For the text-containing cell, return its midpoint in (x, y) coordinate format. 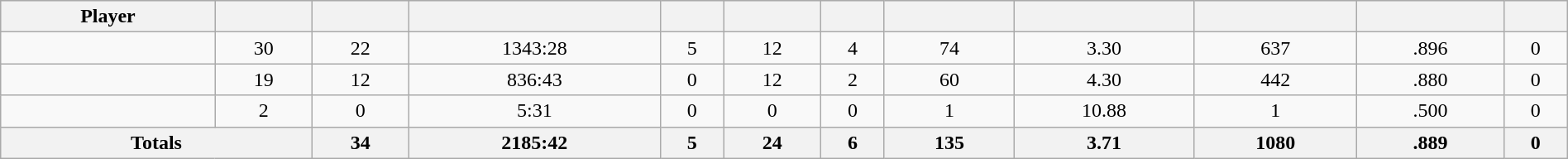
135 (949, 142)
22 (361, 48)
637 (1275, 48)
4 (852, 48)
3.71 (1105, 142)
74 (949, 48)
.500 (1431, 111)
.880 (1431, 79)
836:43 (534, 79)
60 (949, 79)
6 (852, 142)
.896 (1431, 48)
24 (772, 142)
19 (263, 79)
Totals (156, 142)
.889 (1431, 142)
1343:28 (534, 48)
10.88 (1105, 111)
4.30 (1105, 79)
2185:42 (534, 142)
442 (1275, 79)
5:31 (534, 111)
34 (361, 142)
1080 (1275, 142)
30 (263, 48)
3.30 (1105, 48)
Player (108, 17)
